Identify which cell holds the provided text, then report its [X, Y] central coordinate. 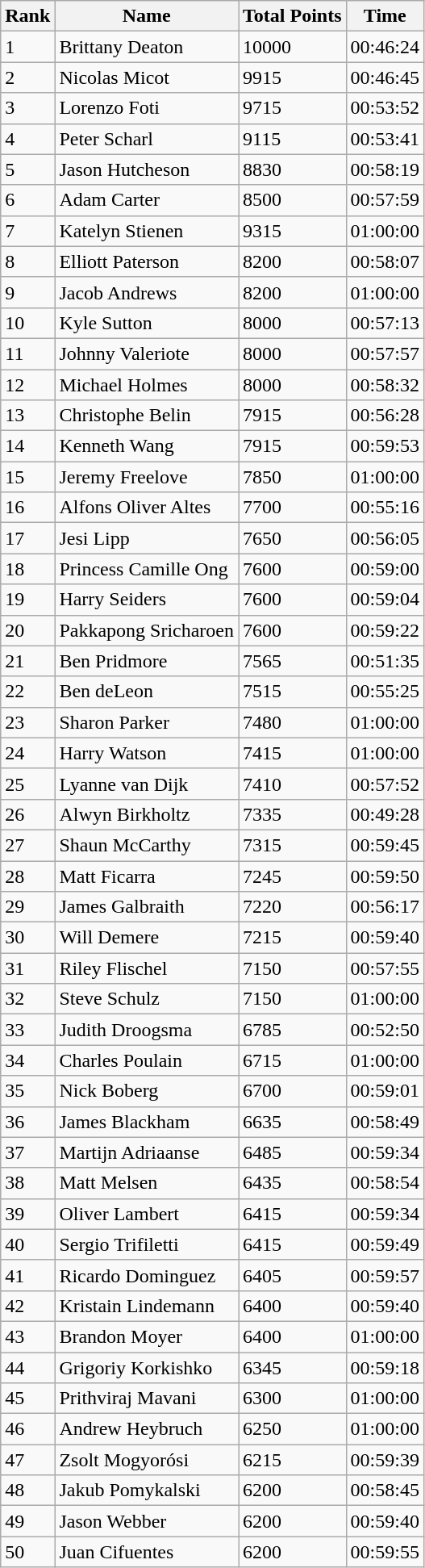
Jason Hutcheson [147, 169]
Lyanne van Dijk [147, 784]
00:59:55 [385, 1552]
00:59:50 [385, 876]
Matt Melsen [147, 1183]
10000 [293, 47]
00:52:50 [385, 1030]
6785 [293, 1030]
00:57:52 [385, 784]
00:59:45 [385, 845]
00:55:25 [385, 692]
7565 [293, 661]
Oliver Lambert [147, 1214]
41 [27, 1275]
00:59:01 [385, 1091]
9715 [293, 108]
25 [27, 784]
8500 [293, 200]
6405 [293, 1275]
2 [27, 77]
00:59:22 [385, 630]
Kristain Lindemann [147, 1306]
9115 [293, 139]
5 [27, 169]
Grigoriy Korkishko [147, 1368]
3 [27, 108]
00:59:04 [385, 600]
26 [27, 814]
22 [27, 692]
8830 [293, 169]
Jakub Pomykalski [147, 1491]
16 [27, 508]
Andrew Heybruch [147, 1429]
00:57:55 [385, 968]
38 [27, 1183]
Johnny Valeriote [147, 353]
00:46:24 [385, 47]
Kyle Sutton [147, 323]
Riley Flischel [147, 968]
13 [27, 416]
23 [27, 722]
6485 [293, 1152]
Rank [27, 16]
Sharon Parker [147, 722]
42 [27, 1306]
10 [27, 323]
29 [27, 907]
James Galbraith [147, 907]
33 [27, 1030]
Harry Seiders [147, 600]
15 [27, 477]
Martijn Adriaanse [147, 1152]
Katelyn Stienen [147, 231]
7480 [293, 722]
6 [27, 200]
Brittany Deaton [147, 47]
Shaun McCarthy [147, 845]
45 [27, 1399]
Michael Holmes [147, 385]
Sergio Trifiletti [147, 1244]
30 [27, 938]
00:46:45 [385, 77]
7410 [293, 784]
Jeremy Freelove [147, 477]
6300 [293, 1399]
49 [27, 1521]
Steve Schulz [147, 999]
40 [27, 1244]
Elliott Paterson [147, 261]
Prithviraj Mavani [147, 1399]
20 [27, 630]
Name [147, 16]
00:58:54 [385, 1183]
17 [27, 538]
00:56:05 [385, 538]
Jesi Lipp [147, 538]
00:57:13 [385, 323]
00:58:07 [385, 261]
18 [27, 569]
7215 [293, 938]
00:49:28 [385, 814]
50 [27, 1552]
14 [27, 446]
34 [27, 1060]
Ben Pridmore [147, 661]
Jacob Andrews [147, 292]
Ben deLeon [147, 692]
11 [27, 353]
6700 [293, 1091]
Alfons Oliver Altes [147, 508]
00:55:16 [385, 508]
Christophe Belin [147, 416]
00:58:32 [385, 385]
39 [27, 1214]
Adam Carter [147, 200]
7515 [293, 692]
24 [27, 753]
Charles Poulain [147, 1060]
Will Demere [147, 938]
47 [27, 1460]
00:59:57 [385, 1275]
Ricardo Dominguez [147, 1275]
9915 [293, 77]
00:59:00 [385, 569]
35 [27, 1091]
6215 [293, 1460]
Brandon Moyer [147, 1336]
7415 [293, 753]
00:56:17 [385, 907]
44 [27, 1368]
7315 [293, 845]
Total Points [293, 16]
Lorenzo Foti [147, 108]
00:59:18 [385, 1368]
28 [27, 876]
9 [27, 292]
Alwyn Birkholtz [147, 814]
Pakkapong Sricharoen [147, 630]
00:58:49 [385, 1122]
Harry Watson [147, 753]
36 [27, 1122]
27 [27, 845]
Zsolt Mogyorósi [147, 1460]
6435 [293, 1183]
6345 [293, 1368]
Kenneth Wang [147, 446]
8 [27, 261]
00:57:59 [385, 200]
Judith Droogsma [147, 1030]
9315 [293, 231]
7700 [293, 508]
7220 [293, 907]
46 [27, 1429]
00:59:39 [385, 1460]
7245 [293, 876]
31 [27, 968]
6635 [293, 1122]
37 [27, 1152]
6250 [293, 1429]
32 [27, 999]
00:51:35 [385, 661]
00:58:19 [385, 169]
00:56:28 [385, 416]
00:53:52 [385, 108]
1 [27, 47]
7850 [293, 477]
19 [27, 600]
7335 [293, 814]
00:59:49 [385, 1244]
21 [27, 661]
Time [385, 16]
7650 [293, 538]
Princess Camille Ong [147, 569]
00:57:57 [385, 353]
Juan Cifuentes [147, 1552]
Matt Ficarra [147, 876]
12 [27, 385]
00:59:53 [385, 446]
Peter Scharl [147, 139]
Nicolas Micot [147, 77]
48 [27, 1491]
7 [27, 231]
00:58:45 [385, 1491]
6715 [293, 1060]
43 [27, 1336]
Nick Boberg [147, 1091]
James Blackham [147, 1122]
4 [27, 139]
Jason Webber [147, 1521]
00:53:41 [385, 139]
